Identify which cell holds the provided text, then report its (X, Y) central coordinate. 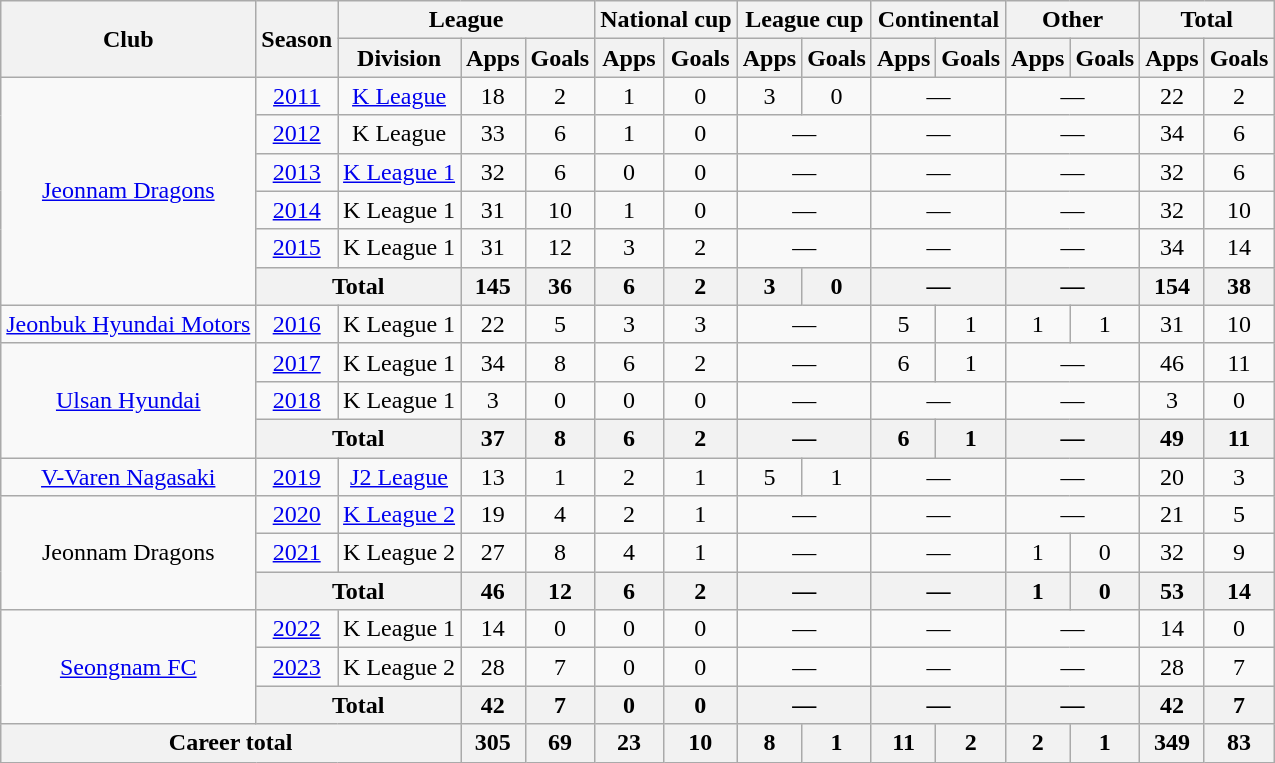
83 (1239, 743)
Career total (231, 743)
Continental (938, 20)
Other (1073, 20)
2011 (297, 96)
37 (493, 438)
18 (493, 96)
349 (1172, 743)
J2 League (400, 477)
49 (1172, 438)
36 (560, 286)
2013 (297, 172)
2019 (297, 477)
2016 (297, 324)
League cup (804, 20)
21 (1172, 515)
2017 (297, 362)
2020 (297, 515)
53 (1172, 591)
145 (493, 286)
9 (1239, 553)
Jeonbuk Hyundai Motors (128, 324)
League (466, 20)
154 (1172, 286)
Ulsan Hyundai (128, 400)
2023 (297, 667)
2021 (297, 553)
27 (493, 553)
20 (1172, 477)
Seongnam FC (128, 667)
Division (400, 58)
13 (493, 477)
305 (493, 743)
V-Varen Nagasaki (128, 477)
2015 (297, 248)
Club (128, 39)
2018 (297, 400)
33 (493, 134)
69 (560, 743)
2012 (297, 134)
Season (297, 39)
National cup (666, 20)
2014 (297, 210)
23 (629, 743)
2022 (297, 629)
38 (1239, 286)
19 (493, 515)
